Determine the (X, Y) coordinate at the center of the cell enclosing the given text.  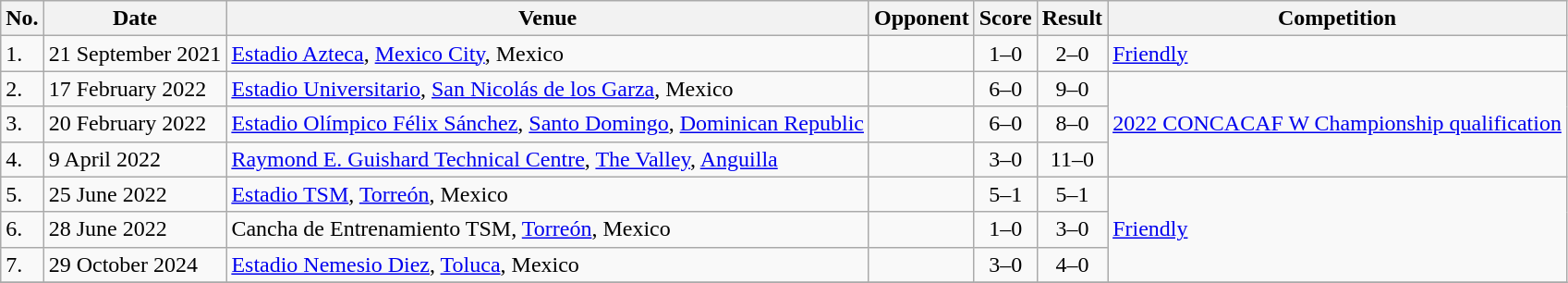
Raymond E. Guishard Technical Centre, The Valley, Anguilla (548, 159)
Estadio Olímpico Félix Sánchez, Santo Domingo, Dominican Republic (548, 124)
No. (22, 18)
7. (22, 265)
4–0 (1072, 265)
Estadio Azteca, Mexico City, Mexico (548, 54)
Estadio Nemesio Diez, Toluca, Mexico (548, 265)
4. (22, 159)
Score (1005, 18)
Date (135, 18)
9–0 (1072, 89)
1. (22, 54)
3. (22, 124)
20 February 2022 (135, 124)
6. (22, 229)
11–0 (1072, 159)
17 February 2022 (135, 89)
28 June 2022 (135, 229)
Opponent (921, 18)
Result (1072, 18)
29 October 2024 (135, 265)
Venue (548, 18)
2. (22, 89)
Estadio Universitario, San Nicolás de los Garza, Mexico (548, 89)
2022 CONCACAF W Championship qualification (1338, 124)
9 April 2022 (135, 159)
8–0 (1072, 124)
Estadio TSM, Torreón, Mexico (548, 194)
5. (22, 194)
21 September 2021 (135, 54)
Cancha de Entrenamiento TSM, Torreón, Mexico (548, 229)
2–0 (1072, 54)
Competition (1338, 18)
25 June 2022 (135, 194)
